Return the (x, y) coordinate for the center point of the cell that contains the specified text.  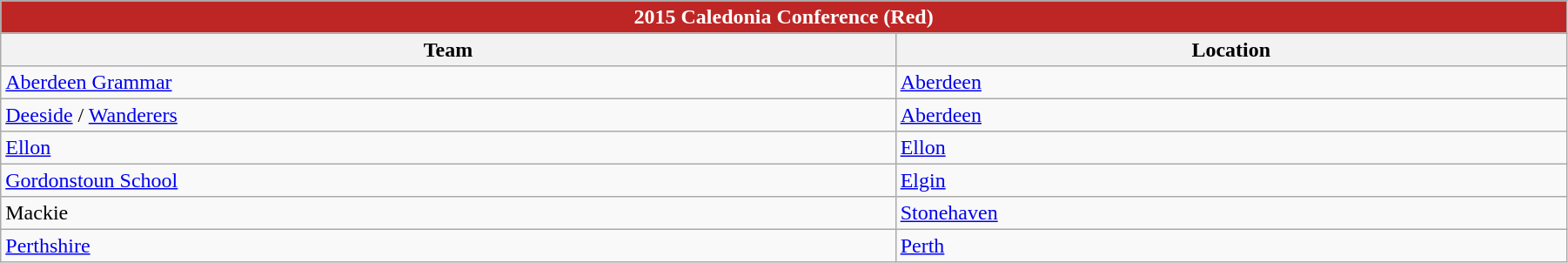
Stonehaven (1230, 212)
Gordonstoun School (448, 179)
Elgin (1230, 179)
Team (448, 49)
2015 Caledonia Conference (Red) (784, 17)
Aberdeen Grammar (448, 82)
Mackie (448, 212)
Perthshire (448, 246)
Location (1230, 49)
Perth (1230, 246)
Deeside / Wanderers (448, 115)
